Output the [X, Y] coordinate of the center of the cell containing the given text.  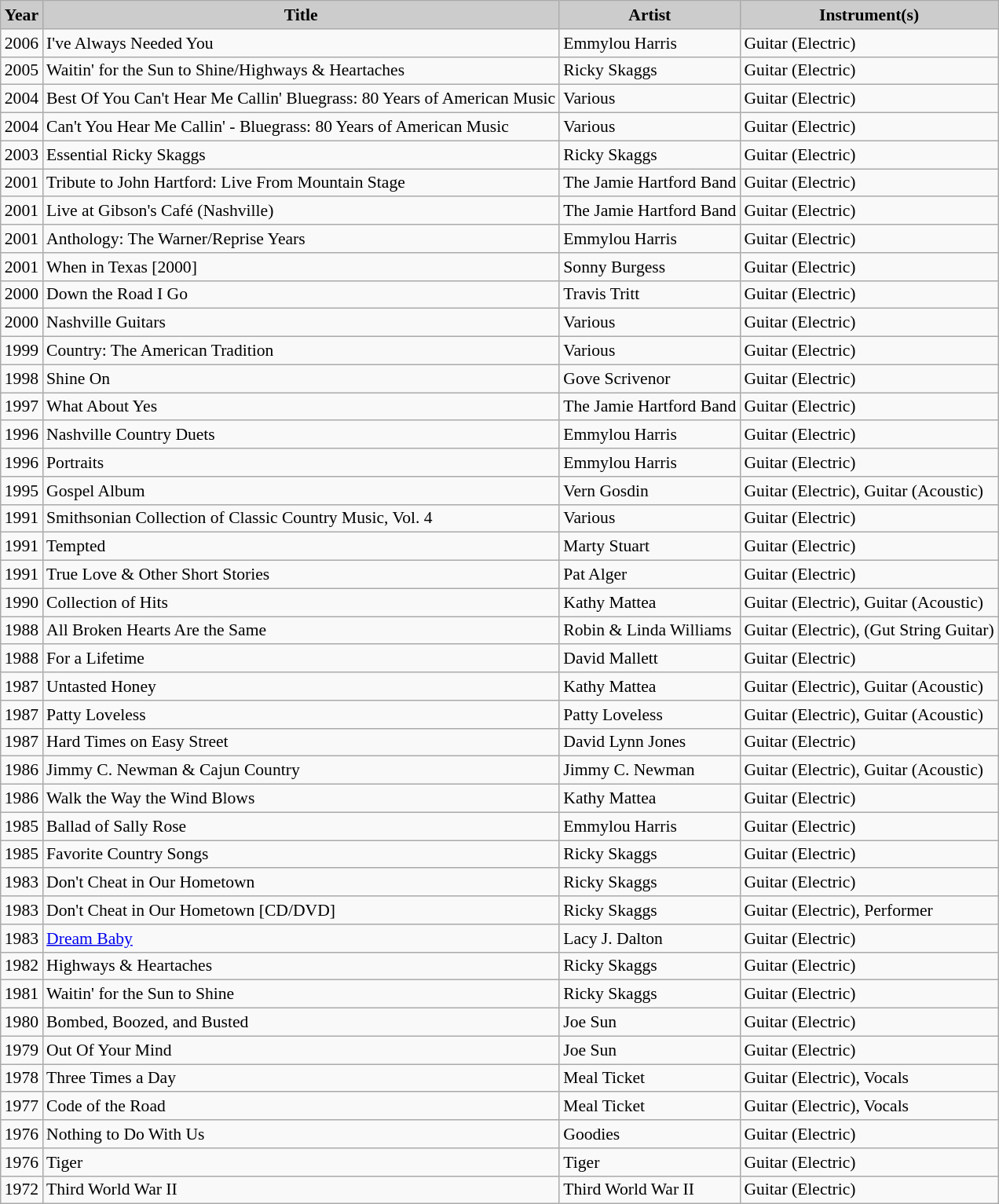
Guitar (Electric), (Gut String Guitar) [869, 631]
Highways & Heartaches [301, 966]
Artist [650, 15]
2003 [22, 155]
Waitin' for the Sun to Shine [301, 994]
Dream Baby [301, 939]
Sonny Burgess [650, 267]
What About Yes [301, 407]
2005 [22, 71]
Tribute to John Hartford: Live From Mountain Stage [301, 183]
Live at Gibson's Café (Nashville) [301, 211]
Three Times a Day [301, 1078]
Vern Gosdin [650, 491]
Country: The American Tradition [301, 351]
Title [301, 15]
Tempted [301, 547]
Shine On [301, 379]
Guitar (Electric), Performer [869, 910]
Bombed, Boozed, and Busted [301, 1023]
Nashville Guitars [301, 323]
Hard Times on Easy Street [301, 742]
Lacy J. Dalton [650, 939]
1998 [22, 379]
Favorite Country Songs [301, 855]
Anthology: The Warner/Reprise Years [301, 239]
Marty Stuart [650, 547]
When in Texas [2000] [301, 267]
Nashville Country Duets [301, 435]
David Lynn Jones [650, 742]
Robin & Linda Williams [650, 631]
Pat Alger [650, 575]
1982 [22, 966]
1997 [22, 407]
Travis Tritt [650, 295]
Year [22, 15]
Gove Scrivenor [650, 379]
I've Always Needed You [301, 43]
Don't Cheat in Our Hometown [CD/DVD] [301, 910]
Ballad of Sally Rose [301, 826]
For a Lifetime [301, 659]
Code of the Road [301, 1107]
1999 [22, 351]
David Mallett [650, 659]
Nothing to Do With Us [301, 1134]
Best Of You Can't Hear Me Callin' Bluegrass: 80 Years of American Music [301, 99]
Down the Road I Go [301, 295]
1979 [22, 1050]
1981 [22, 994]
Can't You Hear Me Callin' - Bluegrass: 80 Years of American Music [301, 127]
Walk the Way the Wind Blows [301, 799]
Smithsonian Collection of Classic Country Music, Vol. 4 [301, 518]
Collection of Hits [301, 602]
Untasted Honey [301, 686]
Instrument(s) [869, 15]
1972 [22, 1190]
Waitin' for the Sun to Shine/Highways & Heartaches [301, 71]
All Broken Hearts Are the Same [301, 631]
Don't Cheat in Our Hometown [301, 883]
1995 [22, 491]
1978 [22, 1078]
True Love & Other Short Stories [301, 575]
Out Of Your Mind [301, 1050]
Jimmy C. Newman [650, 770]
1977 [22, 1107]
Portraits [301, 463]
Gospel Album [301, 491]
2006 [22, 43]
Goodies [650, 1134]
Jimmy C. Newman & Cajun Country [301, 770]
1990 [22, 602]
1980 [22, 1023]
Essential Ricky Skaggs [301, 155]
